Output the (X, Y) coordinate of the center of the cell containing the given text.  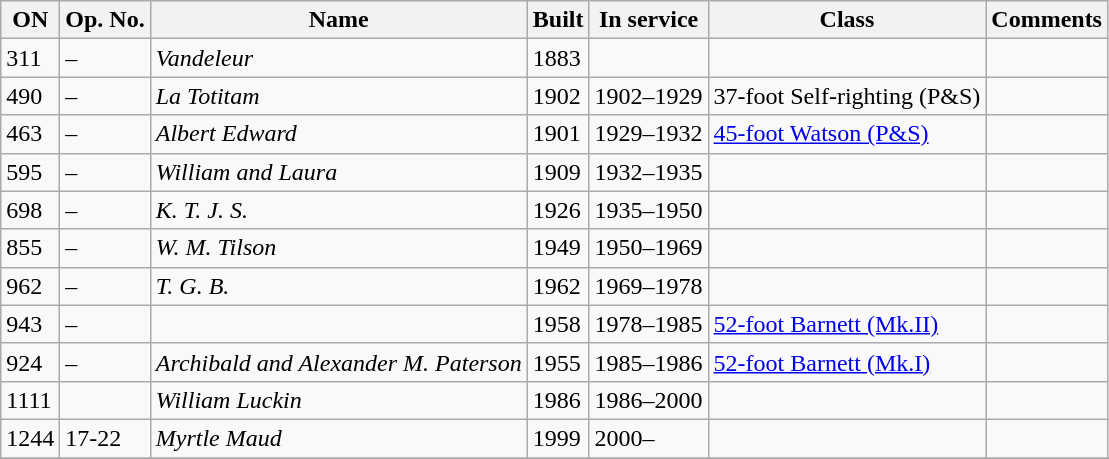
311 (30, 58)
52-foot Barnett (Mk.II) (847, 324)
Albert Edward (338, 134)
924 (30, 362)
1999 (558, 438)
1986 (558, 400)
1932–1935 (648, 172)
K. T. J. S. (338, 210)
1111 (30, 400)
1926 (558, 210)
Built (558, 20)
1950–1969 (648, 248)
1958 (558, 324)
Vandeleur (338, 58)
1901 (558, 134)
45-foot Watson (P&S) (847, 134)
943 (30, 324)
698 (30, 210)
1986–2000 (648, 400)
1935–1950 (648, 210)
La Totitam (338, 96)
52-foot Barnett (Mk.I) (847, 362)
1955 (558, 362)
T. G. B. (338, 286)
1909 (558, 172)
1883 (558, 58)
1962 (558, 286)
490 (30, 96)
37-foot Self-righting (P&S) (847, 96)
William Luckin (338, 400)
Archibald and Alexander M. Paterson (338, 362)
17-22 (105, 438)
ON (30, 20)
855 (30, 248)
463 (30, 134)
1902–1929 (648, 96)
1244 (30, 438)
595 (30, 172)
Comments (1047, 20)
William and Laura (338, 172)
1929–1932 (648, 134)
Class (847, 20)
Op. No. (105, 20)
962 (30, 286)
2000– (648, 438)
1902 (558, 96)
W. M. Tilson (338, 248)
1985–1986 (648, 362)
Myrtle Maud (338, 438)
1969–1978 (648, 286)
1978–1985 (648, 324)
1949 (558, 248)
Name (338, 20)
In service (648, 20)
